Scan for the cell matching the given text and deliver its (x, y) coordinate at center. 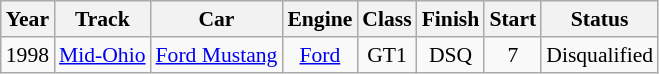
Car (217, 19)
Status (600, 19)
Class (386, 19)
DSQ (451, 55)
Engine (320, 19)
7 (512, 55)
Finish (451, 19)
Disqualified (600, 55)
Mid-Ohio (102, 55)
Ford (320, 55)
Start (512, 19)
GT1 (386, 55)
1998 (28, 55)
Track (102, 19)
Year (28, 19)
Ford Mustang (217, 55)
